Find where the given text appears and provide that cell's center as (x, y) coordinate. 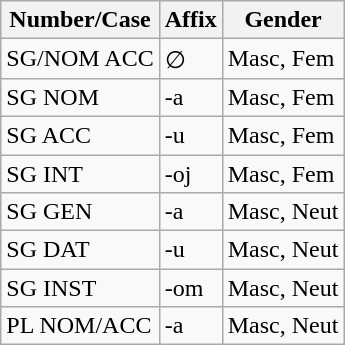
-oj (190, 173)
SG INT (80, 173)
PL NOM/ACC (80, 326)
SG GEN (80, 212)
∅ (190, 59)
SG DAT (80, 250)
Gender (283, 20)
SG NOM (80, 97)
Affix (190, 20)
SG INST (80, 288)
Number/Case (80, 20)
-om (190, 288)
SG ACC (80, 135)
SG/NOM ACC (80, 59)
